Return the [x, y] coordinate for the center point of the cell that contains the specified text.  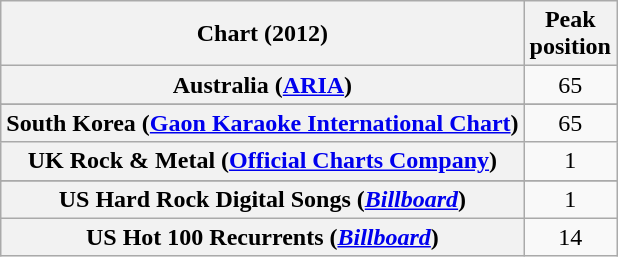
14 [570, 237]
US Hot 100 Recurrents (Billboard) [262, 237]
Australia (ARIA) [262, 85]
South Korea (Gaon Karaoke International Chart) [262, 123]
UK Rock & Metal (Official Charts Company) [262, 161]
US Hard Rock Digital Songs (Billboard) [262, 199]
Chart (2012) [262, 34]
Peakposition [570, 34]
